Return the (X, Y) coordinate for the center point of the cell that contains the specified text.  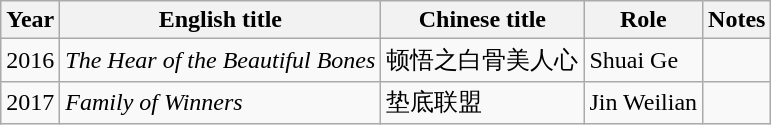
Year (30, 20)
Notes (737, 20)
2016 (30, 60)
Role (644, 20)
2017 (30, 102)
顿悟之白骨美人心 (482, 60)
The Hear of the Beautiful Bones (220, 60)
垫底联盟 (482, 102)
Family of Winners (220, 102)
English title (220, 20)
Shuai Ge (644, 60)
Chinese title (482, 20)
Jin Weilian (644, 102)
